Detect which cell encompasses the target text, then output its [x, y] center coordinate. 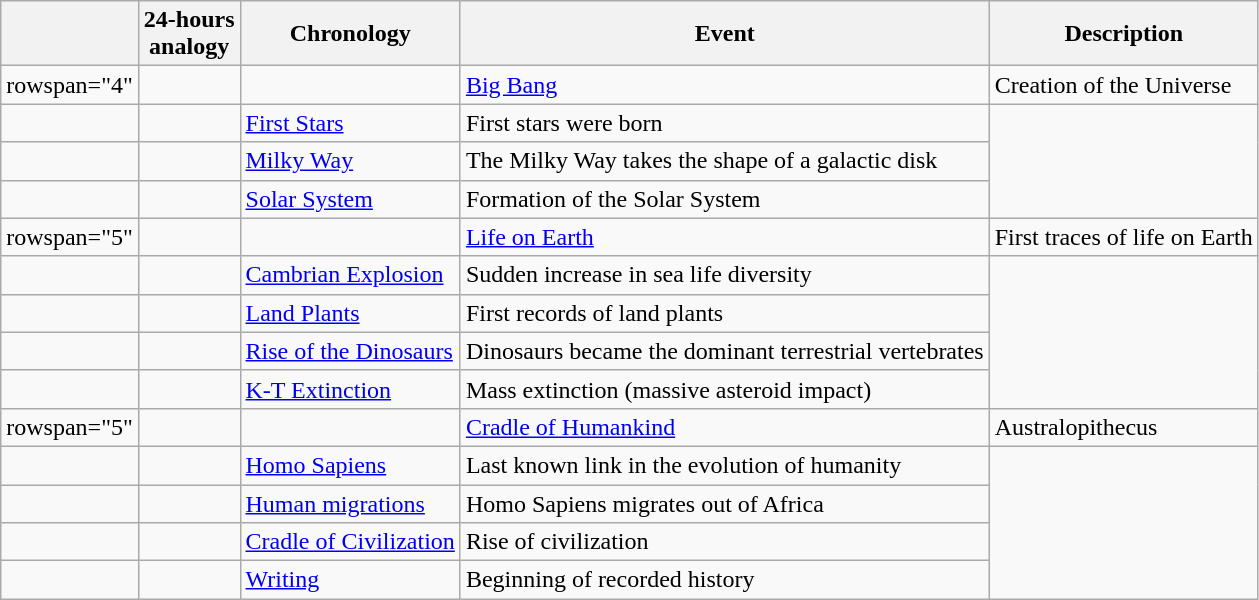
Writing [350, 580]
First Stars [350, 123]
K-T Extinction [350, 389]
Land Plants [350, 313]
Formation of the Solar System [724, 199]
Beginning of recorded history [724, 580]
Cradle of Civilization [350, 542]
Human migrations [350, 503]
First traces of life on Earth [1124, 237]
Dinosaurs became the dominant terrestrial vertebrates [724, 351]
Homo Sapiens migrates out of Africa [724, 503]
Milky Way [350, 161]
Creation of the Universe [1124, 85]
Last known link in the evolution of humanity [724, 465]
Rise of the Dinosaurs [350, 351]
Solar System [350, 199]
First stars were born [724, 123]
Cradle of Humankind [724, 427]
First records of land plants [724, 313]
The Milky Way takes the shape of a galactic disk [724, 161]
Rise of civilization [724, 542]
24-hoursanalogy [189, 34]
Cambrian Explosion [350, 275]
Australopithecus [1124, 427]
Big Bang [724, 85]
rowspan="4" [70, 85]
Event [724, 34]
Sudden increase in sea life diversity [724, 275]
Mass extinction (massive asteroid impact) [724, 389]
Homo Sapiens [350, 465]
Life on Earth [724, 237]
Chronology [350, 34]
Description [1124, 34]
